Provide the [x, y] coordinate of the cell's center where the given text is located.  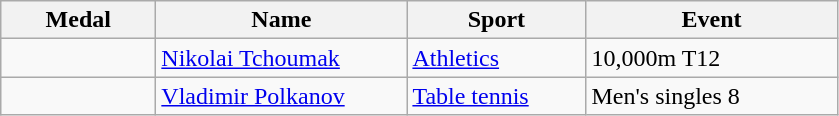
Vladimir Polkanov [282, 96]
10,000m T12 [712, 58]
Sport [496, 20]
Athletics [496, 58]
Name [282, 20]
Medal [78, 20]
Event [712, 20]
Men's singles 8 [712, 96]
Table tennis [496, 96]
Nikolai Tchoumak [282, 58]
